Detect which cell encompasses the target text, then output its (x, y) center coordinate. 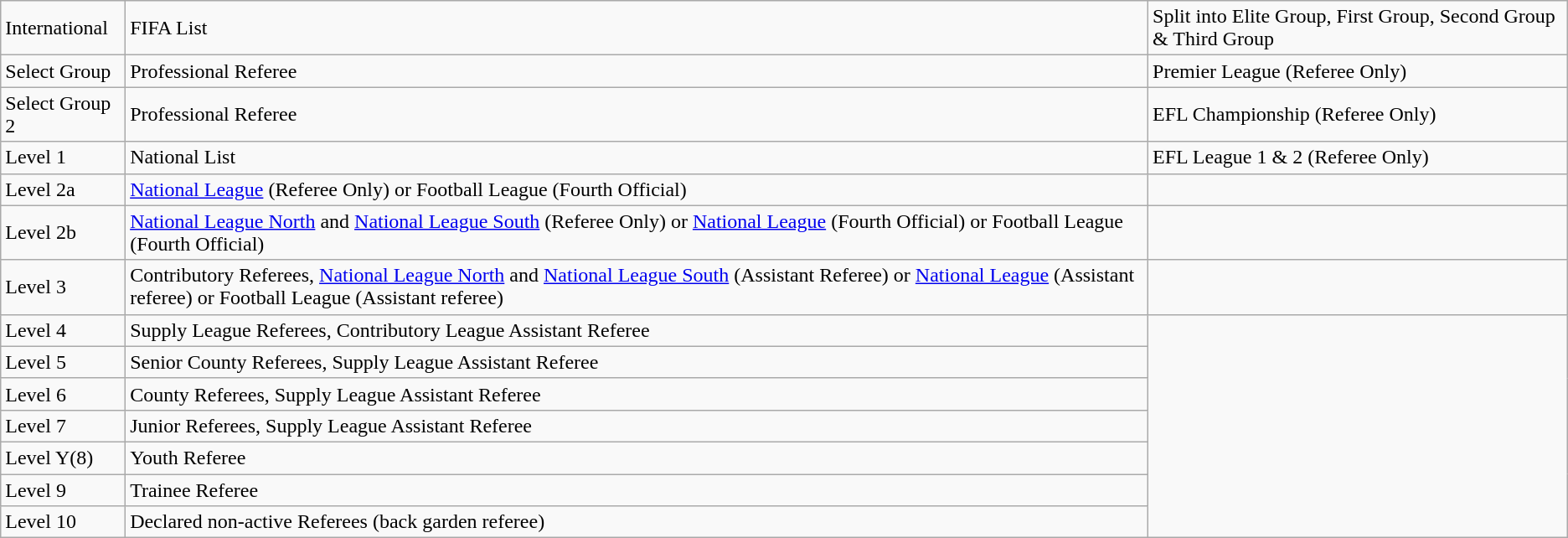
Level 1 (64, 158)
Supply League Referees, Contributory League Assistant Referee (637, 330)
Select Group (64, 71)
Level Y(8) (64, 458)
Level 6 (64, 394)
International (64, 28)
Level 4 (64, 330)
Level 2a (64, 189)
EFL Championship (Referee Only) (1359, 114)
Premier League (Referee Only) (1359, 71)
EFL League 1 & 2 (Referee Only) (1359, 158)
Split into Elite Group, First Group, Second Group & Third Group (1359, 28)
County Referees, Supply League Assistant Referee (637, 394)
Declared non-active Referees (back garden referee) (637, 522)
National League (Referee Only) or Football League (Fourth Official) (637, 189)
Level 9 (64, 490)
Level 5 (64, 362)
Level 7 (64, 426)
Select Group 2 (64, 114)
Level 2b (64, 233)
FIFA List (637, 28)
Level 3 (64, 287)
Youth Referee (637, 458)
National League North and National League South (Referee Only) or National League (Fourth Official) or Football League (Fourth Official) (637, 233)
Junior Referees, Supply League Assistant Referee (637, 426)
Senior County Referees, Supply League Assistant Referee (637, 362)
National List (637, 158)
Trainee Referee (637, 490)
Level 10 (64, 522)
